From the cell containing the given text, extract its center point as (X, Y) coordinate. 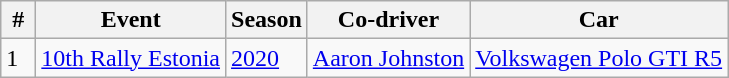
# (18, 20)
Car (599, 20)
1 (18, 58)
2020 (267, 58)
Volkswagen Polo GTI R5 (599, 58)
Co-driver (388, 20)
Event (131, 20)
10th Rally Estonia (131, 58)
Aaron Johnston (388, 58)
Season (267, 20)
